Return (x, y) of the center of cell containing provided text 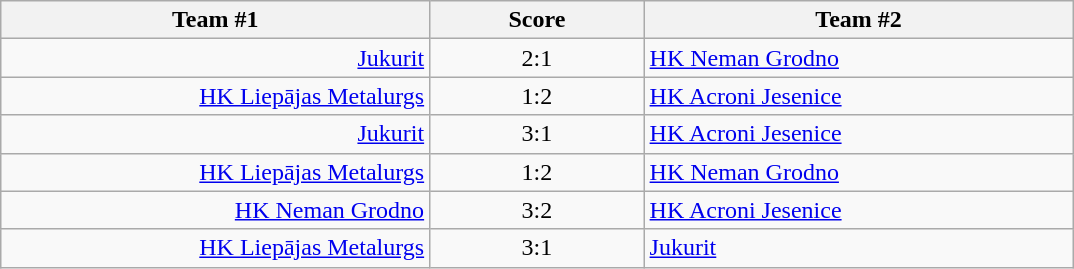
3:2 (537, 210)
Score (537, 20)
Team #2 (858, 20)
2:1 (537, 58)
Team #1 (216, 20)
